Return the (x, y) coordinate for the center point of the cell that contains the specified text.  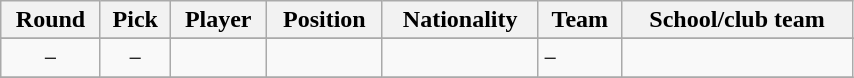
Player (218, 20)
Team (580, 20)
School/club team (738, 20)
Position (324, 20)
Round (51, 20)
Pick (135, 20)
Nationality (460, 20)
